Search for the cell housing the specified text and yield its (x, y) center coordinate. 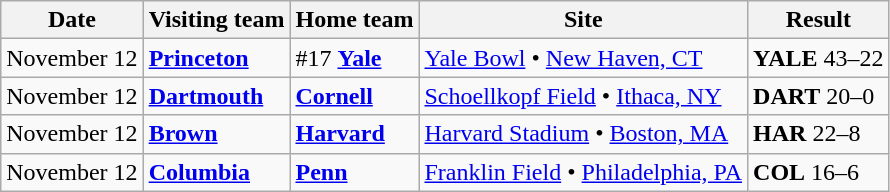
Cornell (354, 96)
HAR 22–8 (819, 134)
Dartmouth (216, 96)
Schoellkopf Field • Ithaca, NY (584, 96)
DART 20–0 (819, 96)
Harvard (354, 134)
Harvard Stadium • Boston, MA (584, 134)
Penn (354, 172)
YALE 43–22 (819, 58)
Columbia (216, 172)
#17 Yale (354, 58)
COL 16–6 (819, 172)
Site (584, 20)
Date (72, 20)
Visiting team (216, 20)
Result (819, 20)
Princeton (216, 58)
Brown (216, 134)
Franklin Field • Philadelphia, PA (584, 172)
Home team (354, 20)
Yale Bowl • New Haven, CT (584, 58)
